Determine the [X, Y] coordinate at the center of the cell enclosing the given text.  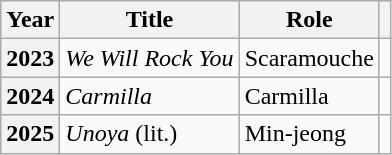
Role [309, 20]
Scaramouche [309, 58]
Title [150, 20]
Year [30, 20]
2023 [30, 58]
We Will Rock You [150, 58]
2024 [30, 96]
Min-jeong [309, 134]
Unoya (lit.) [150, 134]
2025 [30, 134]
